Return (X, Y) of the center of cell containing provided text 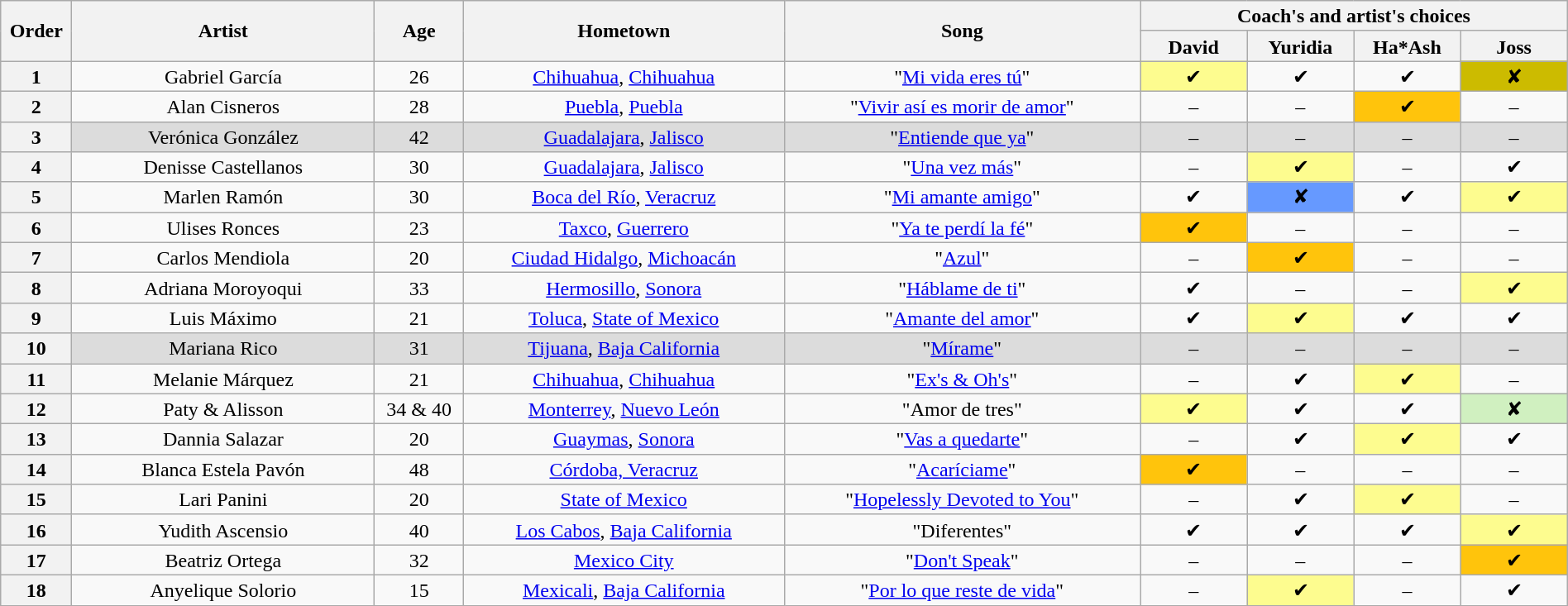
"Hopelessly Devoted to You" (963, 499)
1 (36, 76)
Artist (223, 31)
Verónica González (223, 137)
40 (419, 529)
Blanca Estela Pavón (223, 470)
6 (36, 228)
Taxco, Guerrero (624, 228)
State of Mexico (624, 499)
Puebla, Puebla (624, 106)
Ulises Ronces (223, 228)
13 (36, 440)
Anyelique Solorio (223, 590)
"Mi vida eres tú" (963, 76)
Luis Máximo (223, 317)
Mariana Rico (223, 349)
Beatriz Ortega (223, 561)
"Por lo que reste de vida" (963, 590)
"Acaríciame" (963, 470)
"Vivir así es morir de amor" (963, 106)
16 (36, 529)
Ciudad Hidalgo, Michoacán (624, 258)
42 (419, 137)
5 (36, 197)
David (1194, 46)
31 (419, 349)
Boca del Río, Veracruz (624, 197)
Marlen Ramón (223, 197)
"Háblame de ti" (963, 288)
11 (36, 379)
Hometown (624, 31)
7 (36, 258)
Dannia Salazar (223, 440)
"Amor de tres" (963, 408)
Los Cabos, Baja California (624, 529)
"Diferentes" (963, 529)
9 (36, 317)
Gabriel García (223, 76)
Ha*Ash (1408, 46)
"Mírame" (963, 349)
32 (419, 561)
4 (36, 167)
34 & 40 (419, 408)
Córdoba, Veracruz (624, 470)
Order (36, 31)
33 (419, 288)
Monterrey, Nuevo León (624, 408)
Mexicali, Baja California (624, 590)
48 (419, 470)
Age (419, 31)
Yuridia (1300, 46)
"Ya te perdí la fé" (963, 228)
"Don't Speak" (963, 561)
3 (36, 137)
Mexico City (624, 561)
28 (419, 106)
Hermosillo, Sonora (624, 288)
Tijuana, Baja California (624, 349)
"Mi amante amigo" (963, 197)
Lari Panini (223, 499)
18 (36, 590)
Alan Cisneros (223, 106)
14 (36, 470)
Yudith Ascensio (223, 529)
Denisse Castellanos (223, 167)
17 (36, 561)
8 (36, 288)
23 (419, 228)
Toluca, State of Mexico (624, 317)
Adriana Moroyoqui (223, 288)
"Vas a quedarte" (963, 440)
Melanie Márquez (223, 379)
"Entiende que ya" (963, 137)
Coach's and artist's choices (1355, 17)
"Amante del amor" (963, 317)
"Una vez más" (963, 167)
Song (963, 31)
Paty & Alisson (223, 408)
Joss (1513, 46)
"Azul" (963, 258)
"Ex's & Oh's" (963, 379)
10 (36, 349)
26 (419, 76)
Guaymas, Sonora (624, 440)
12 (36, 408)
2 (36, 106)
Carlos Mendiola (223, 258)
